Extract the (X, Y) coordinate from the center of the cell holding the provided text.  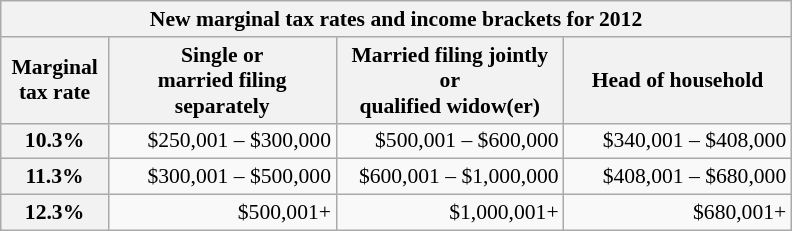
$1,000,001+ (450, 212)
Head of household (678, 80)
$340,001 – $408,000 (678, 141)
Married filing jointly orqualified widow(er) (450, 80)
$680,001+ (678, 212)
$300,001 – $500,000 (222, 177)
11.3% (55, 177)
$250,001 – $300,000 (222, 141)
$500,001+ (222, 212)
$600,001 – $1,000,000 (450, 177)
$408,001 – $680,000 (678, 177)
10.3% (55, 141)
Marginal tax rate (55, 80)
New marginal tax rates and income brackets for 2012 (396, 19)
Single ormarried filing separately (222, 80)
$500,001 – $600,000 (450, 141)
12.3% (55, 212)
